From the cell containing the given text, extract its center point as (x, y) coordinate. 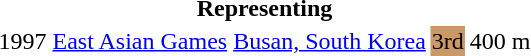
Busan, South Korea (330, 41)
East Asian Games (140, 41)
3rd (448, 41)
